Extract the (X, Y) coordinate from the center of the cell holding the provided text.  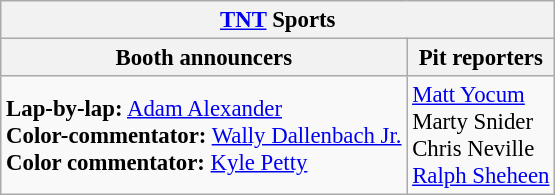
Lap-by-lap: Adam AlexanderColor-commentator: Wally Dallenbach Jr.Color commentator: Kyle Petty (204, 136)
Booth announcers (204, 58)
Pit reporters (481, 58)
Matt YocumMarty SniderChris NevilleRalph Sheheen (481, 136)
TNT Sports (278, 20)
